Provide the (X, Y) coordinate of the cell's center where the given text is located.  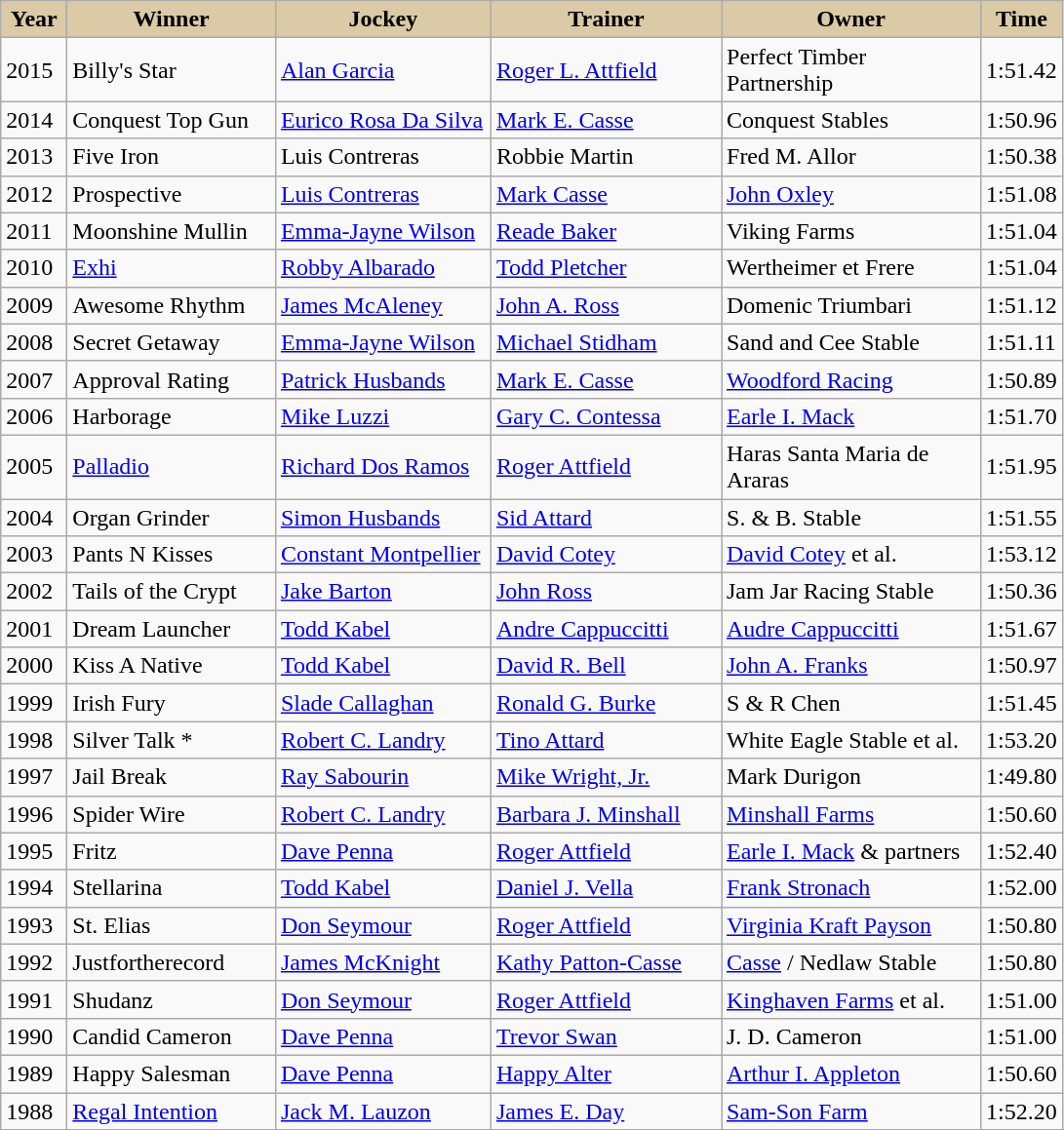
Irish Fury (172, 703)
2007 (34, 379)
Minshall Farms (851, 814)
Happy Alter (606, 1073)
Mike Wright, Jr. (606, 777)
St. Elias (172, 925)
Tino Attard (606, 740)
1997 (34, 777)
S. & B. Stable (851, 518)
Happy Salesman (172, 1073)
1:50.97 (1022, 666)
Frank Stronach (851, 888)
1994 (34, 888)
Kiss A Native (172, 666)
Kathy Patton-Casse (606, 962)
Jake Barton (382, 592)
Daniel J. Vella (606, 888)
Conquest Top Gun (172, 120)
1:50.89 (1022, 379)
1:51.12 (1022, 305)
1991 (34, 999)
Robbie Martin (606, 157)
Simon Husbands (382, 518)
Alan Garcia (382, 70)
1999 (34, 703)
1:51.95 (1022, 466)
Tails of the Crypt (172, 592)
Patrick Husbands (382, 379)
Haras Santa Maria de Araras (851, 466)
Slade Callaghan (382, 703)
James McKnight (382, 962)
Trevor Swan (606, 1036)
1993 (34, 925)
Sand and Cee Stable (851, 342)
Pants N Kisses (172, 555)
Year (34, 19)
Arthur I. Appleton (851, 1073)
Winner (172, 19)
Reade Baker (606, 231)
Richard Dos Ramos (382, 466)
2008 (34, 342)
2013 (34, 157)
Kinghaven Farms et al. (851, 999)
Moonshine Mullin (172, 231)
1995 (34, 851)
Mike Luzzi (382, 416)
2006 (34, 416)
1:50.38 (1022, 157)
Viking Farms (851, 231)
Gary C. Contessa (606, 416)
Jail Break (172, 777)
Sam-Son Farm (851, 1111)
Fred M. Allor (851, 157)
Five Iron (172, 157)
Jockey (382, 19)
Barbara J. Minshall (606, 814)
Domenic Triumbari (851, 305)
Audre Cappuccitti (851, 629)
John Ross (606, 592)
Dream Launcher (172, 629)
Ray Sabourin (382, 777)
Exhi (172, 268)
Ronald G. Burke (606, 703)
Woodford Racing (851, 379)
Awesome Rhythm (172, 305)
Eurico Rosa Da Silva (382, 120)
James E. Day (606, 1111)
Regal Intention (172, 1111)
2005 (34, 466)
2009 (34, 305)
Michael Stidham (606, 342)
1998 (34, 740)
Wertheimer et Frere (851, 268)
Constant Montpellier (382, 555)
Harborage (172, 416)
James McAleney (382, 305)
1:51.55 (1022, 518)
1:51.42 (1022, 70)
2001 (34, 629)
1996 (34, 814)
Justfortherecord (172, 962)
Perfect Timber Partnership (851, 70)
Time (1022, 19)
Conquest Stables (851, 120)
Andre Cappuccitti (606, 629)
John A. Ross (606, 305)
2002 (34, 592)
2010 (34, 268)
Sid Attard (606, 518)
1992 (34, 962)
2004 (34, 518)
Owner (851, 19)
1:52.40 (1022, 851)
Mark Casse (606, 194)
Jack M. Lauzon (382, 1111)
1990 (34, 1036)
Spider Wire (172, 814)
Approval Rating (172, 379)
Prospective (172, 194)
Todd Pletcher (606, 268)
Jam Jar Racing Stable (851, 592)
Earle I. Mack (851, 416)
1:51.45 (1022, 703)
2015 (34, 70)
1:53.20 (1022, 740)
1:51.70 (1022, 416)
2003 (34, 555)
Earle I. Mack & partners (851, 851)
J. D. Cameron (851, 1036)
1989 (34, 1073)
2012 (34, 194)
1:50.36 (1022, 592)
1:49.80 (1022, 777)
1:52.20 (1022, 1111)
Billy's Star (172, 70)
Stellarina (172, 888)
Silver Talk * (172, 740)
Casse / Nedlaw Stable (851, 962)
Trainer (606, 19)
1:51.11 (1022, 342)
David Cotey et al. (851, 555)
Organ Grinder (172, 518)
S & R Chen (851, 703)
Mark Durigon (851, 777)
Shudanz (172, 999)
Palladio (172, 466)
1:51.67 (1022, 629)
David Cotey (606, 555)
2011 (34, 231)
Fritz (172, 851)
Roger L. Attfield (606, 70)
Secret Getaway (172, 342)
Candid Cameron (172, 1036)
1988 (34, 1111)
White Eagle Stable et al. (851, 740)
1:53.12 (1022, 555)
1:51.08 (1022, 194)
Virginia Kraft Payson (851, 925)
David R. Bell (606, 666)
2000 (34, 666)
John A. Franks (851, 666)
Robby Albarado (382, 268)
1:50.96 (1022, 120)
1:52.00 (1022, 888)
2014 (34, 120)
John Oxley (851, 194)
